Find where the given text appears and provide that cell's center as (X, Y) coordinate. 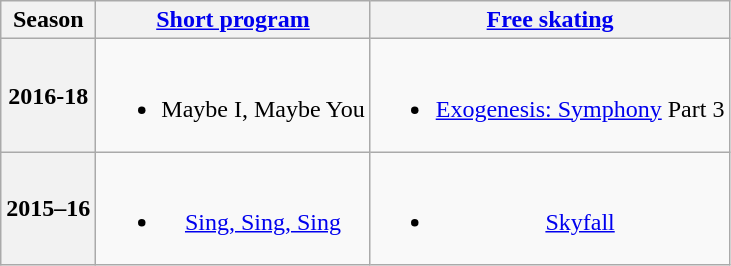
Short program (233, 20)
2016-18 (48, 96)
Maybe I, Maybe You (233, 96)
2015–16 (48, 208)
Exogenesis: Symphony Part 3 (550, 96)
Season (48, 20)
Free skating (550, 20)
Skyfall (550, 208)
Sing, Sing, Sing (233, 208)
